Determine the [X, Y] coordinate at the center of the cell enclosing the given text.  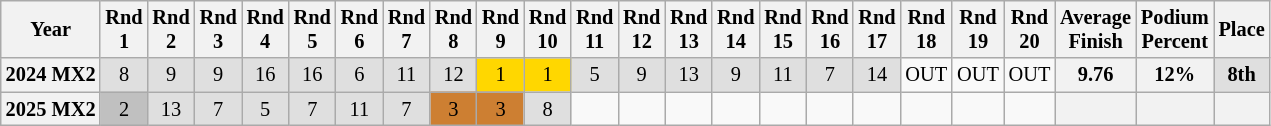
Rnd2 [172, 29]
Rnd6 [360, 29]
12% [1175, 75]
Rnd11 [594, 29]
Rnd20 [1030, 29]
Rnd18 [927, 29]
Rnd8 [454, 29]
Rnd14 [736, 29]
14 [876, 75]
Rnd7 [406, 29]
Place [1242, 29]
Rnd9 [500, 29]
Rnd17 [876, 29]
Rnd10 [548, 29]
Rnd19 [978, 29]
PodiumPercent [1175, 29]
AverageFinish [1096, 29]
Year [51, 29]
2024 MX2 [51, 75]
Rnd12 [642, 29]
12 [454, 75]
Rnd16 [830, 29]
2025 MX2 [51, 109]
6 [360, 75]
8th [1242, 75]
Rnd13 [688, 29]
9.76 [1096, 75]
Rnd15 [782, 29]
2 [124, 109]
Rnd3 [218, 29]
Rnd4 [266, 29]
Rnd5 [312, 29]
Rnd1 [124, 29]
